Output the (x, y) coordinate of the center of the cell containing the given text.  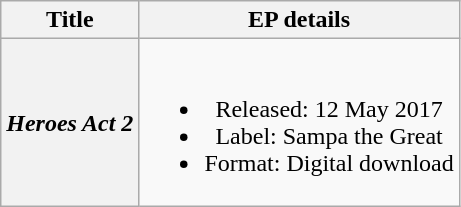
EP details (299, 20)
Heroes Act 2 (70, 122)
Title (70, 20)
Released: 12 May 2017Label: Sampa the GreatFormat: Digital download (299, 122)
